Locate the cell with the specified text and output its [x, y] center coordinate. 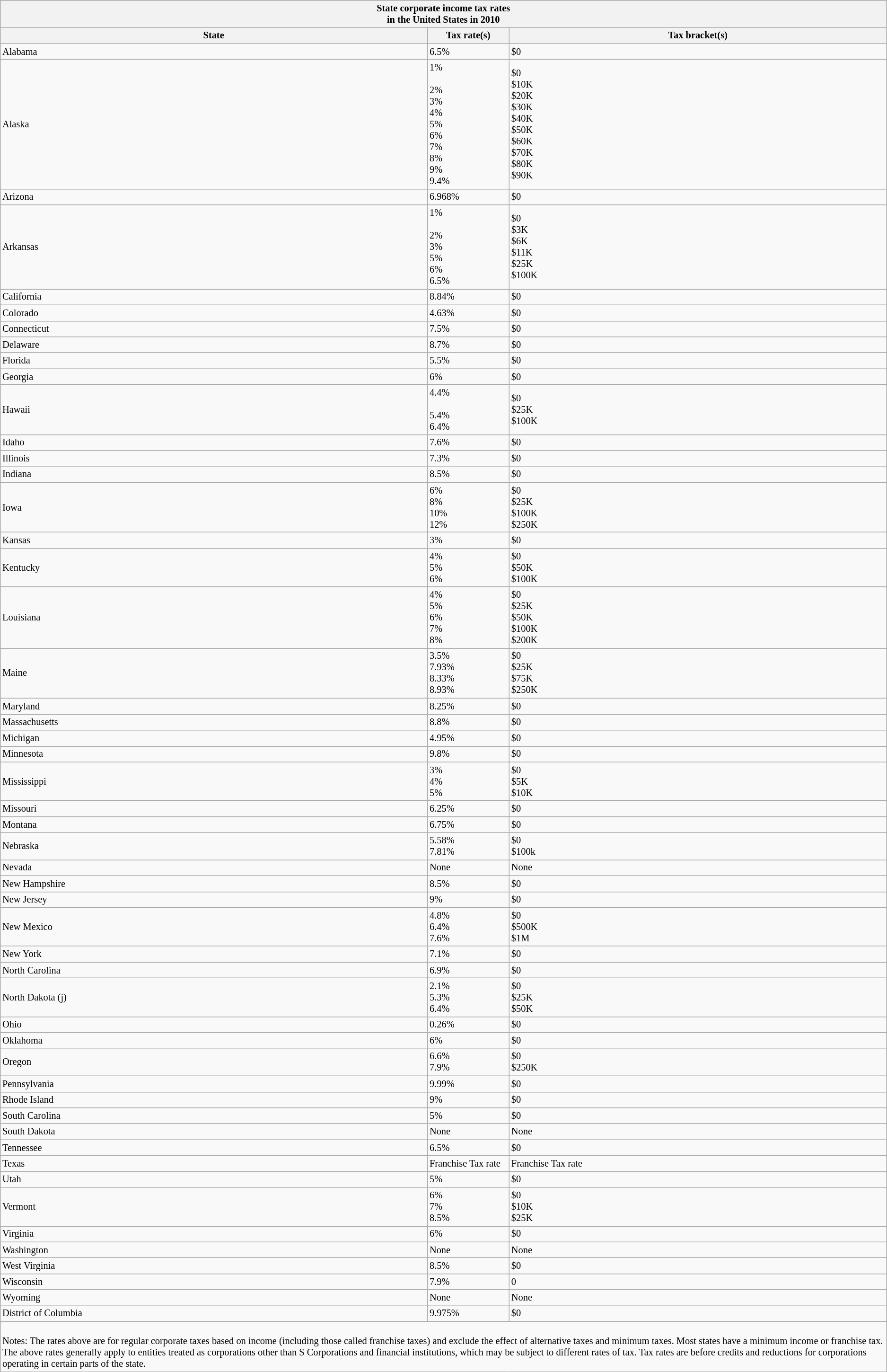
Alabama [214, 52]
4%5%6%7%8% [468, 618]
6.6%7.9% [468, 1062]
1%2% 3% 4% 5% 6% 7% 8% 9% 9.4% [468, 124]
Idaho [214, 443]
Kentucky [214, 568]
Pennsylvania [214, 1084]
North Carolina [214, 970]
7.5% [468, 329]
Connecticut [214, 329]
7.6% [468, 443]
State corporate income tax rates in the United States in 2010 [443, 14]
Florida [214, 361]
7.3% [468, 459]
Georgia [214, 377]
$0$10K $25K [698, 1207]
4%5%6% [468, 568]
$0$25K $50K [698, 998]
Kansas [214, 540]
West Virginia [214, 1266]
Vermont [214, 1207]
Arizona [214, 197]
5.58%7.81% [468, 846]
Utah [214, 1179]
6.968% [468, 197]
South Carolina [214, 1116]
New Hampshire [214, 884]
Minnesota [214, 754]
$0$100k [698, 846]
6%8%10%12% [468, 507]
Tennessee [214, 1148]
$0$50K $100K [698, 568]
Maine [214, 673]
4.4%5.4% 6.4% [468, 410]
Wyoming [214, 1298]
North Dakota (j) [214, 998]
2.1%5.3%6.4% [468, 998]
$0$10K $20K $30K $40K $50K $60K $70K $80K $90K [698, 124]
8.84% [468, 297]
Oregon [214, 1062]
4.95% [468, 738]
7.9% [468, 1282]
Wisconsin [214, 1282]
9.99% [468, 1084]
New Jersey [214, 900]
5.5% [468, 361]
7.1% [468, 954]
New York [214, 954]
0.26% [468, 1025]
California [214, 297]
4.8%6.4%7.6% [468, 927]
Colorado [214, 313]
Nebraska [214, 846]
New Mexico [214, 927]
South Dakota [214, 1132]
Ohio [214, 1025]
9.975% [468, 1314]
Alaska [214, 124]
1%2% 3% 5% 6% 6.5% [468, 247]
6%7%8.5% [468, 1207]
Iowa [214, 507]
$0$500K $1M [698, 927]
Louisiana [214, 618]
6.25% [468, 809]
8.7% [468, 345]
Tax bracket(s) [698, 35]
8.8% [468, 722]
Hawaii [214, 410]
District of Columbia [214, 1314]
Virginia [214, 1234]
Washington [214, 1250]
$0$25K $100K [698, 410]
9.8% [468, 754]
$0$25K $100K $250K [698, 507]
Texas [214, 1164]
Tax rate(s) [468, 35]
Rhode Island [214, 1100]
Oklahoma [214, 1041]
Delaware [214, 345]
$0$25K $50K $100K $200K [698, 618]
Montana [214, 824]
Massachusetts [214, 722]
Arkansas [214, 247]
8.25% [468, 707]
3.5%7.93%8.33%8.93% [468, 673]
Michigan [214, 738]
3% [468, 540]
$0$5K $10K [698, 781]
$0$250K [698, 1062]
Indiana [214, 475]
Maryland [214, 707]
Illinois [214, 459]
6.75% [468, 824]
Mississippi [214, 781]
$0$3K $6K $11K $25K $100K [698, 247]
6.9% [468, 970]
Missouri [214, 809]
State [214, 35]
3%4%5% [468, 781]
4.63% [468, 313]
$0$25K $75K $250K [698, 673]
0 [698, 1282]
Nevada [214, 868]
